From the cell containing the given text, extract its center point as [x, y] coordinate. 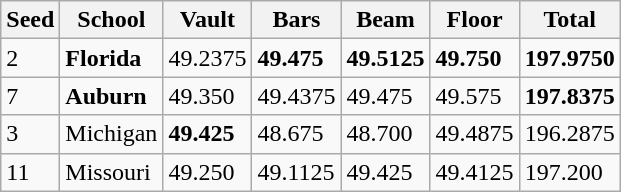
197.9750 [570, 58]
Florida [112, 58]
48.675 [296, 134]
Missouri [112, 172]
11 [30, 172]
49.4125 [474, 172]
Seed [30, 20]
49.4875 [474, 134]
196.2875 [570, 134]
48.700 [386, 134]
Auburn [112, 96]
49.1125 [296, 172]
Michigan [112, 134]
49.4375 [296, 96]
7 [30, 96]
49.2375 [208, 58]
49.350 [208, 96]
School [112, 20]
49.250 [208, 172]
49.575 [474, 96]
Bars [296, 20]
49.5125 [386, 58]
Beam [386, 20]
49.750 [474, 58]
Vault [208, 20]
3 [30, 134]
Total [570, 20]
197.8375 [570, 96]
2 [30, 58]
197.200 [570, 172]
Floor [474, 20]
